Find where the given text appears and provide that cell's center as (X, Y) coordinate. 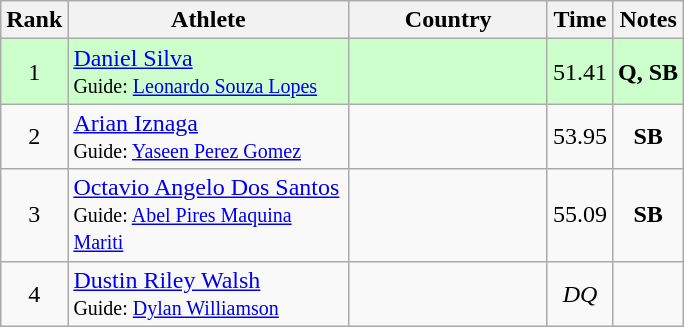
Dustin Riley WalshGuide: Dylan Williamson (208, 294)
Q, SB (648, 72)
Rank (34, 20)
Octavio Angelo Dos SantosGuide: Abel Pires Maquina Mariti (208, 215)
DQ (580, 294)
Time (580, 20)
Arian IznagaGuide: Yaseen Perez Gomez (208, 136)
53.95 (580, 136)
2 (34, 136)
Daniel SilvaGuide: Leonardo Souza Lopes (208, 72)
Athlete (208, 20)
3 (34, 215)
Notes (648, 20)
55.09 (580, 215)
51.41 (580, 72)
4 (34, 294)
Country (448, 20)
1 (34, 72)
